For the text-containing cell, return its midpoint in [x, y] coordinate format. 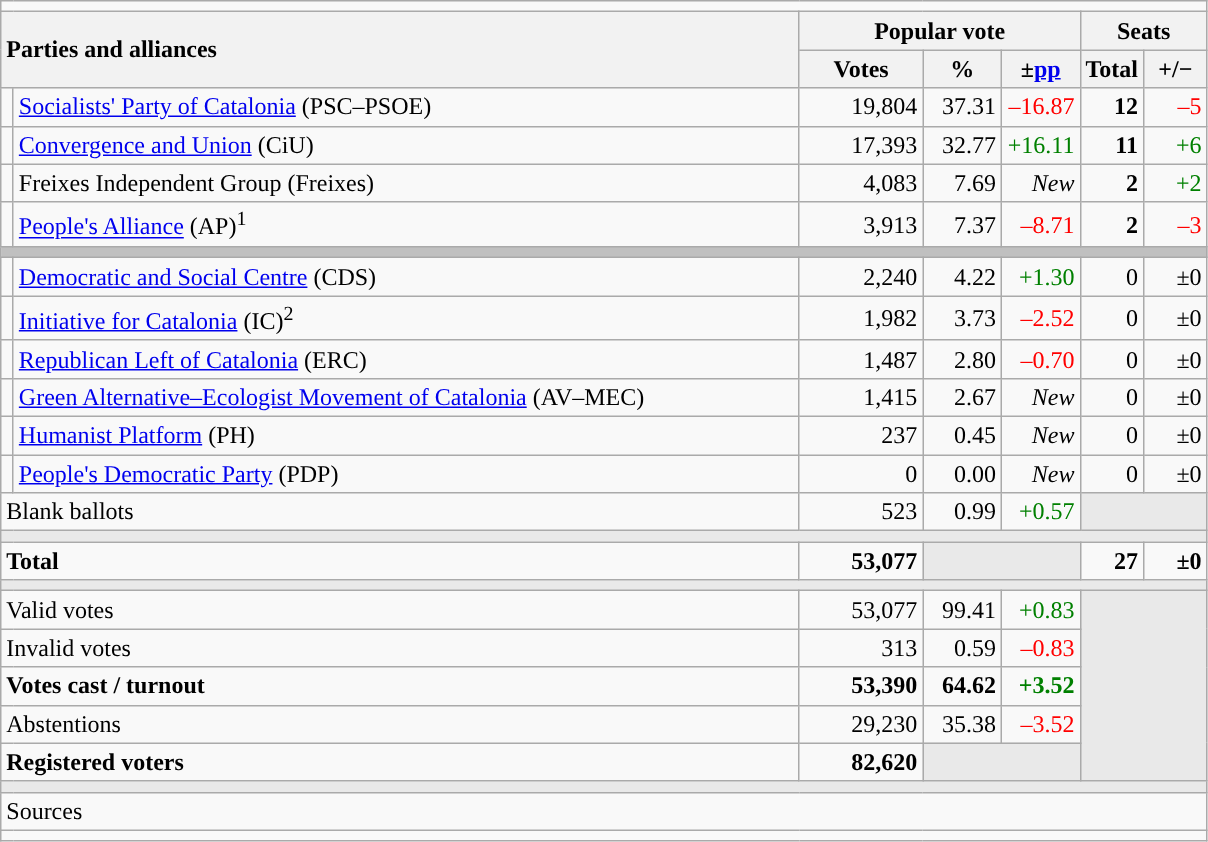
Valid votes [400, 610]
–8.71 [1040, 224]
Blank ballots [400, 512]
64.62 [962, 686]
12 [1112, 107]
7.37 [962, 224]
Convergence and Union (CiU) [406, 145]
Registered voters [400, 762]
17,393 [861, 145]
1,982 [861, 318]
Republican Left of Catalonia (ERC) [406, 359]
People's Alliance (AP)1 [406, 224]
–0.70 [1040, 359]
4,083 [861, 183]
–3.52 [1040, 724]
Votes cast / turnout [400, 686]
Abstentions [400, 724]
35.38 [962, 724]
Initiative for Catalonia (IC)2 [406, 318]
Votes [861, 69]
+6 [1176, 145]
Freixes Independent Group (Freixes) [406, 183]
–0.83 [1040, 648]
3,913 [861, 224]
+16.11 [1040, 145]
Parties and alliances [400, 50]
Sources [604, 811]
99.41 [962, 610]
0.00 [962, 474]
0.99 [962, 512]
Seats [1144, 31]
3.73 [962, 318]
% [962, 69]
237 [861, 435]
+/− [1176, 69]
+2 [1176, 183]
+0.83 [1040, 610]
–5 [1176, 107]
–3 [1176, 224]
37.31 [962, 107]
–16.87 [1040, 107]
Socialists' Party of Catalonia (PSC–PSOE) [406, 107]
82,620 [861, 762]
53,390 [861, 686]
Popular vote [940, 31]
People's Democratic Party (PDP) [406, 474]
2,240 [861, 277]
1,415 [861, 397]
523 [861, 512]
Democratic and Social Centre (CDS) [406, 277]
+1.30 [1040, 277]
11 [1112, 145]
4.22 [962, 277]
29,230 [861, 724]
Green Alternative–Ecologist Movement of Catalonia (AV–MEC) [406, 397]
Humanist Platform (PH) [406, 435]
0.59 [962, 648]
1,487 [861, 359]
19,804 [861, 107]
±pp [1040, 69]
0.45 [962, 435]
Invalid votes [400, 648]
–2.52 [1040, 318]
313 [861, 648]
7.69 [962, 183]
+0.57 [1040, 512]
27 [1112, 561]
32.77 [962, 145]
2.67 [962, 397]
2.80 [962, 359]
+3.52 [1040, 686]
